Return the [X, Y] coordinate for the center point of the cell that contains the specified text.  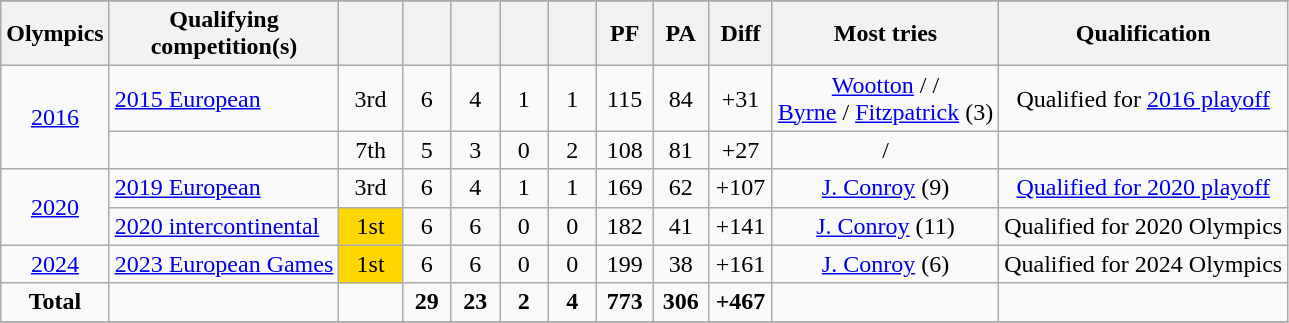
773 [625, 302]
+107 [741, 188]
2023 European Games [224, 264]
38 [681, 264]
199 [625, 264]
29 [426, 302]
Olympics [55, 34]
108 [625, 150]
23 [476, 302]
Qualification [1144, 34]
Total [55, 302]
Wootton / / Byrne / Fitzpatrick (3) [885, 98]
2015 European [224, 98]
PF [625, 34]
115 [625, 98]
Qualifying competition(s) [224, 34]
306 [681, 302]
41 [681, 226]
169 [625, 188]
J. Conroy (11) [885, 226]
62 [681, 188]
81 [681, 150]
2020 intercontinental [224, 226]
PA [681, 34]
/ [885, 150]
2024 [55, 264]
Qualified for 2020 playoff [1144, 188]
+31 [741, 98]
84 [681, 98]
J. Conroy (6) [885, 264]
+161 [741, 264]
Qualified for 2024 Olympics [1144, 264]
Qualified for 2020 Olympics [1144, 226]
2020 [55, 207]
182 [625, 226]
3 [476, 150]
+141 [741, 226]
+27 [741, 150]
Qualified for 2016 playoff [1144, 98]
2019 European [224, 188]
Diff [741, 34]
2016 [55, 118]
7th [371, 150]
Most tries [885, 34]
J. Conroy (9) [885, 188]
5 [426, 150]
+467 [741, 302]
